Output the [x, y] coordinate of the center of the cell containing the given text.  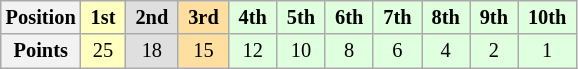
8 [349, 51]
4th [253, 17]
6 [397, 51]
25 [104, 51]
Position [41, 17]
18 [152, 51]
15 [203, 51]
10th [547, 17]
7th [397, 17]
8th [446, 17]
5th [301, 17]
3rd [203, 17]
12 [253, 51]
4 [446, 51]
2 [494, 51]
2nd [152, 17]
10 [301, 51]
Points [41, 51]
1 [547, 51]
9th [494, 17]
6th [349, 17]
1st [104, 17]
